Detect which cell encompasses the target text, then output its (X, Y) center coordinate. 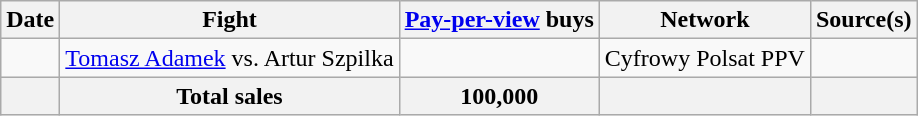
Date (30, 20)
Cyfrowy Polsat PPV (704, 58)
Source(s) (864, 20)
Total sales (230, 96)
Network (704, 20)
100,000 (499, 96)
Tomasz Adamek vs. Artur Szpilka (230, 58)
Pay-per-view buys (499, 20)
Fight (230, 20)
